Search for the cell housing the specified text and yield its [X, Y] center coordinate. 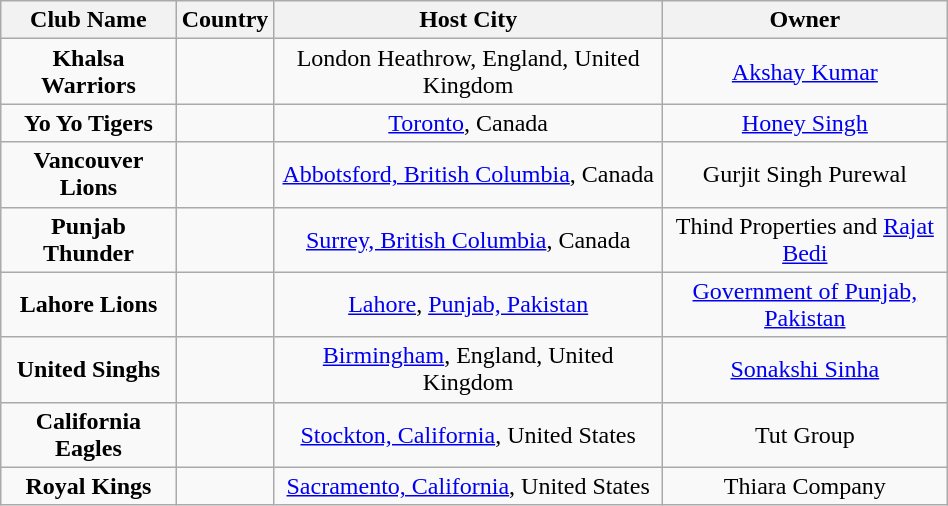
California Eagles [88, 434]
Gurjit Singh Purewal [804, 174]
Punjab Thunder [88, 240]
London Heathrow, England, United Kingdom [468, 72]
Lahore, Punjab, Pakistan [468, 304]
Club Name [88, 20]
Yo Yo Tigers [88, 123]
United Singhs [88, 370]
Country [225, 20]
Khalsa Warriors [88, 72]
Akshay Kumar [804, 72]
Host City [468, 20]
Abbotsford, British Columbia, Canada [468, 174]
Tut Group [804, 434]
Government of Punjab, Pakistan [804, 304]
Honey Singh [804, 123]
Lahore Lions [88, 304]
Sonakshi Sinha [804, 370]
Sacramento, California, United States [468, 486]
Birmingham, England, United Kingdom [468, 370]
Toronto, Canada [468, 123]
Royal Kings [88, 486]
Stockton, California, United States [468, 434]
Vancouver Lions [88, 174]
Owner [804, 20]
Surrey, British Columbia, Canada [468, 240]
Thind Properties and Rajat Bedi [804, 240]
Thiara Company [804, 486]
